Pinpoint the cell where the given text exists, returning its [X, Y] midpoint coordinate. 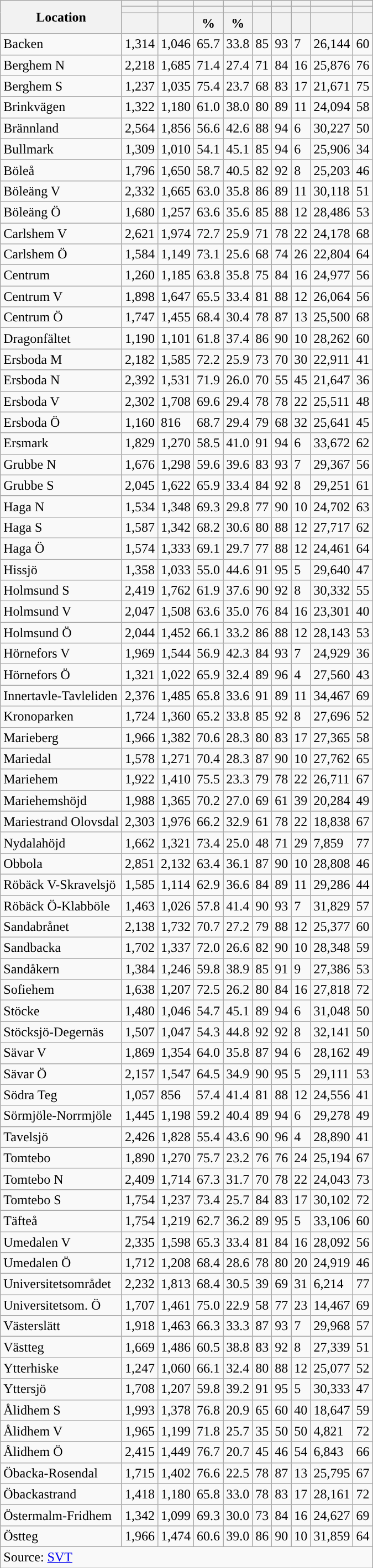
24,702 [332, 506]
30.5 [238, 1284]
30.6 [238, 527]
40.5 [238, 170]
1,965 [139, 1431]
28,162 [332, 1053]
1,976 [176, 822]
44 [363, 884]
63.0 [209, 191]
Ålidhem Ö [61, 1452]
Umedalen V [61, 1242]
23 [301, 1305]
Haga N [61, 506]
34.9 [238, 1074]
Stöcke [61, 1011]
25,795 [332, 1473]
22,804 [332, 255]
1,246 [176, 969]
64.0 [209, 1053]
25,876 [332, 65]
Haga S [61, 527]
Yttersjö [61, 1389]
1,402 [176, 1473]
70.6 [209, 738]
1,724 [139, 717]
Backen [61, 44]
1,410 [176, 780]
64.5 [209, 1074]
1,547 [176, 1074]
32.9 [238, 822]
33.0 [238, 1494]
1,348 [176, 506]
27,818 [332, 990]
1,114 [176, 884]
1,384 [139, 969]
28,092 [332, 1242]
Böleäng Ö [61, 212]
31,859 [332, 1536]
24,919 [332, 1263]
Mariedal [61, 759]
68.2 [209, 527]
70.4 [209, 759]
25,377 [332, 927]
1,856 [176, 128]
29,251 [332, 485]
18,647 [332, 1410]
66.2 [209, 822]
1,486 [176, 1347]
Böleå [61, 170]
1,707 [139, 1305]
1,747 [139, 317]
1,869 [139, 1053]
66.3 [209, 1326]
2,335 [139, 1242]
Röbäck Ö-Klabböle [61, 906]
54.1 [209, 149]
1,322 [139, 107]
29,286 [332, 884]
Location [61, 17]
43.6 [238, 1137]
Röbäck V-Skravelsjö [61, 884]
1,578 [139, 759]
75.4 [209, 86]
63.8 [209, 276]
34,467 [332, 696]
1,974 [176, 234]
26.6 [238, 948]
1,712 [139, 1263]
70.7 [209, 927]
62.7 [209, 1221]
1,993 [139, 1410]
25,500 [332, 317]
61.0 [209, 107]
Kronoparken [61, 717]
1,685 [176, 65]
2,132 [176, 864]
55.0 [209, 569]
1,378 [176, 1410]
27,560 [332, 675]
24,461 [332, 548]
27,365 [332, 738]
56.9 [209, 654]
38.9 [238, 969]
Ersboda M [61, 359]
75.0 [209, 1305]
24,929 [332, 654]
1,455 [176, 317]
1,452 [176, 633]
1,665 [176, 191]
Mariestrand Olovsdal [61, 822]
65.3 [209, 1242]
2,232 [139, 1284]
Sörmjöle-Norrmjöle [61, 1116]
26.2 [238, 990]
23.2 [238, 1158]
Sofiehem [61, 990]
1,271 [176, 759]
65.2 [209, 717]
Ersboda V [61, 401]
23.3 [238, 780]
25.6 [238, 255]
Universitetsom. Ö [61, 1305]
76.7 [209, 1452]
2,419 [139, 591]
24,094 [332, 107]
2,392 [139, 380]
67.3 [209, 1179]
1,587 [139, 527]
24,627 [332, 1515]
39.0 [238, 1536]
Carlshem V [61, 234]
44.6 [238, 569]
2,303 [139, 822]
1,662 [139, 843]
29,367 [332, 464]
24,977 [332, 276]
2,218 [139, 65]
2,376 [139, 696]
32,141 [332, 1032]
1,574 [139, 548]
24,178 [332, 234]
37.6 [238, 591]
32 [301, 422]
34 [363, 149]
Innertavle-Tavleliden [61, 696]
1,507 [139, 1032]
27,762 [332, 759]
28,143 [332, 633]
1,461 [176, 1305]
Sandbacka [61, 948]
70.2 [209, 801]
Hörnefors V [61, 654]
42.3 [238, 654]
54.3 [209, 1032]
1,762 [176, 591]
31 [301, 1284]
2,415 [139, 1452]
24,043 [332, 1179]
58.7 [209, 170]
25.0 [238, 843]
38.8 [238, 1347]
Holmsund V [61, 612]
29,968 [332, 1326]
Holmsund S [61, 591]
37.4 [238, 338]
54.7 [209, 1011]
Sandåkern [61, 969]
31,829 [332, 906]
Centrum V [61, 296]
6,214 [332, 1284]
30,102 [332, 1200]
39.6 [238, 464]
2,047 [139, 612]
33,672 [332, 443]
1,060 [176, 1368]
4,821 [332, 1431]
1,796 [139, 170]
1,365 [176, 801]
44.8 [238, 1032]
75.7 [209, 1158]
61.9 [209, 591]
Universitetsområdet [61, 1284]
1,584 [139, 255]
1,714 [176, 1179]
68.7 [209, 422]
Brännland [61, 128]
72.7 [209, 234]
69.6 [209, 401]
2,564 [139, 128]
35.6 [238, 212]
Umedalen Ö [61, 1263]
29,640 [332, 569]
1,101 [176, 338]
30,333 [332, 1389]
1,314 [139, 44]
26.0 [238, 380]
Ersboda Ö [61, 422]
25,641 [332, 422]
30,118 [332, 191]
1,702 [139, 948]
25,203 [332, 170]
72.5 [209, 990]
1,828 [176, 1137]
1,715 [139, 1473]
36.2 [238, 1221]
1,033 [176, 569]
1,669 [139, 1347]
59.2 [209, 1116]
Grubbe N [61, 464]
1,544 [176, 654]
57.4 [209, 1095]
1,260 [139, 276]
43 [363, 675]
2,138 [139, 927]
24 [301, 1158]
1,969 [139, 654]
28,262 [332, 338]
1,445 [139, 1116]
25,906 [332, 149]
1,257 [176, 212]
71.9 [209, 380]
Sandabrånet [61, 927]
1,918 [139, 1326]
Source: SVT [187, 1557]
Carlshem Ö [61, 255]
1,208 [176, 1263]
1,354 [176, 1053]
1,598 [176, 1242]
Västteg [61, 1347]
Tomtebo S [61, 1200]
27,717 [332, 527]
2,332 [139, 191]
22,911 [332, 359]
20.7 [238, 1452]
63.4 [209, 864]
1,309 [139, 149]
1,298 [176, 464]
1,418 [139, 1494]
33,106 [332, 1221]
31,048 [332, 1011]
Nydalahöjd [61, 843]
7,859 [332, 843]
29 [301, 843]
54 [301, 1452]
35.0 [238, 612]
1,022 [176, 675]
Centrum Ö [61, 317]
1,382 [176, 738]
41.0 [238, 443]
Holmsund Ö [61, 633]
1,026 [176, 906]
73.1 [209, 255]
1,035 [176, 86]
856 [176, 1095]
Centrum [61, 276]
Haga Ö [61, 548]
14,467 [332, 1305]
21,671 [332, 86]
33.6 [238, 696]
1,010 [176, 149]
1,449 [176, 1452]
Tomtebo N [61, 1179]
26 [301, 255]
76.6 [209, 1473]
1,638 [139, 990]
20.9 [238, 1410]
1,534 [139, 506]
9 [301, 969]
60.6 [209, 1536]
56.6 [209, 128]
28,348 [332, 948]
Öbackastrand [61, 1494]
1,358 [139, 569]
1,622 [176, 485]
Öbacka-Rosendal [61, 1473]
1,650 [176, 170]
72.0 [209, 948]
Ersboda N [61, 380]
24,556 [332, 1095]
30,332 [332, 591]
1,474 [176, 1536]
62.9 [209, 884]
6,843 [332, 1452]
30.4 [238, 317]
26,144 [332, 44]
72.2 [209, 359]
Grubbe S [61, 485]
30,227 [332, 128]
1,198 [176, 1116]
29,278 [332, 1116]
Marieberg [61, 738]
Ålidhem S [61, 1410]
28.6 [238, 1263]
Bullmark [61, 149]
1,676 [139, 464]
27.2 [238, 927]
1,647 [176, 296]
33.3 [238, 1326]
22.9 [238, 1305]
Ålidhem V [61, 1431]
26,064 [332, 296]
76.8 [209, 1410]
30.0 [238, 1515]
74 [282, 255]
25,077 [332, 1368]
27.0 [238, 801]
28,486 [332, 212]
2,302 [139, 401]
1,485 [176, 696]
21,647 [332, 380]
42.6 [238, 128]
55.4 [209, 1137]
30 [301, 359]
1,360 [176, 717]
69.1 [209, 548]
25,511 [332, 401]
2,157 [139, 1074]
Södra Teg [61, 1095]
Hörnefors Ö [61, 675]
25,194 [332, 1158]
Täfteå [61, 1221]
Tavelsjö [61, 1137]
26,711 [332, 780]
63 [363, 506]
Stöcksjö-Degernäs [61, 1032]
33.2 [238, 633]
1,480 [139, 1011]
65.5 [209, 296]
1,531 [176, 380]
23.7 [238, 86]
2,045 [139, 485]
Mariehem [61, 780]
20 [301, 1263]
20,284 [332, 801]
40.4 [238, 1116]
27,386 [332, 969]
1,829 [139, 443]
75.5 [209, 780]
60.5 [209, 1347]
Obbola [61, 864]
71.8 [209, 1431]
28,161 [332, 1494]
1,813 [176, 1284]
1,057 [139, 1095]
58.5 [209, 443]
2,621 [139, 234]
Östteg [61, 1536]
1,922 [139, 780]
36.1 [238, 864]
1,099 [176, 1515]
Berghem N [61, 65]
1,508 [176, 612]
27,696 [332, 717]
Mariehemshöjd [61, 801]
28,808 [332, 864]
1,898 [139, 296]
23,301 [332, 612]
22.5 [238, 1473]
18,838 [332, 822]
Östermalm-Fridhem [61, 1515]
Tomtebo [61, 1158]
1,680 [139, 212]
Sävar Ö [61, 1074]
59.6 [209, 464]
65.7 [209, 44]
29,111 [332, 1074]
36.6 [238, 884]
38.0 [238, 107]
Sävar V [61, 1053]
Ersmark [61, 443]
1,988 [139, 801]
2,426 [139, 1137]
29.8 [238, 506]
Dragonfältet [61, 338]
Brinkvägen [61, 107]
2,851 [139, 864]
Berghem S [61, 86]
1,185 [176, 276]
71.4 [209, 65]
35 [262, 1431]
1,247 [139, 1368]
Hissjö [61, 569]
66 [363, 1452]
1,219 [176, 1221]
1,732 [176, 927]
31.7 [238, 1179]
61.8 [209, 338]
1,333 [176, 548]
57.8 [209, 906]
27.4 [238, 65]
1,890 [139, 1158]
Ytterhiske [61, 1368]
2,409 [139, 1179]
1,160 [139, 422]
29.7 [238, 548]
Västerslätt [61, 1326]
39.2 [238, 1389]
1,149 [176, 255]
816 [176, 422]
1,047 [176, 1032]
2,182 [139, 359]
1,190 [139, 338]
1,337 [176, 948]
2,044 [139, 633]
27,339 [332, 1347]
Böleäng V [61, 191]
28,890 [332, 1137]
1,199 [176, 1431]
